Output the (x, y) coordinate of the center of the cell containing the given text.  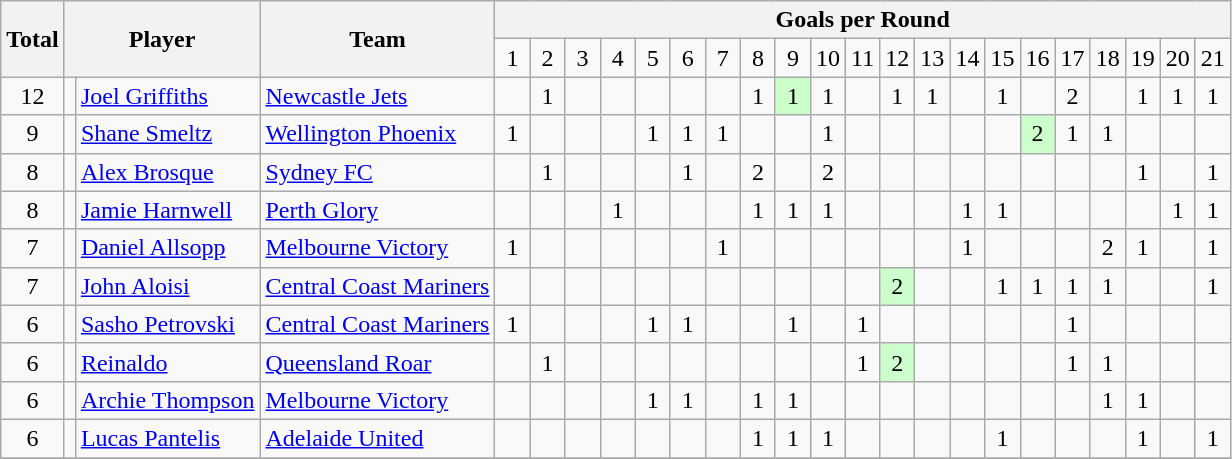
4 (618, 58)
Reinaldo (168, 362)
11 (863, 58)
Adelaide United (378, 438)
20 (1178, 58)
14 (968, 58)
Sydney FC (378, 172)
John Aloisi (168, 286)
16 (1038, 58)
Joel Griffiths (168, 96)
Jamie Harnwell (168, 210)
Sasho Petrovski (168, 324)
13 (932, 58)
3 (582, 58)
10 (828, 58)
Team (378, 39)
19 (1142, 58)
17 (1072, 58)
Lucas Pantelis (168, 438)
Queensland Roar (378, 362)
Shane Smeltz (168, 134)
21 (1212, 58)
Wellington Phoenix (378, 134)
Player (162, 39)
Goals per Round (862, 20)
Perth Glory (378, 210)
Total (33, 39)
Alex Brosque (168, 172)
Archie Thompson (168, 400)
Newcastle Jets (378, 96)
18 (1108, 58)
15 (1002, 58)
5 (652, 58)
Daniel Allsopp (168, 248)
